From the cell containing the given text, extract its center point as [x, y] coordinate. 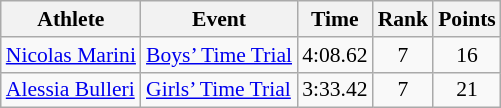
Time [334, 19]
4:08.62 [334, 55]
21 [467, 90]
Nicolas Marini [71, 55]
Alessia Bulleri [71, 90]
3:33.42 [334, 90]
Athlete [71, 19]
16 [467, 55]
Rank [404, 19]
Points [467, 19]
Event [219, 19]
Boys’ Time Trial [219, 55]
Girls’ Time Trial [219, 90]
